Scan for the cell matching the given text and deliver its (x, y) coordinate at center. 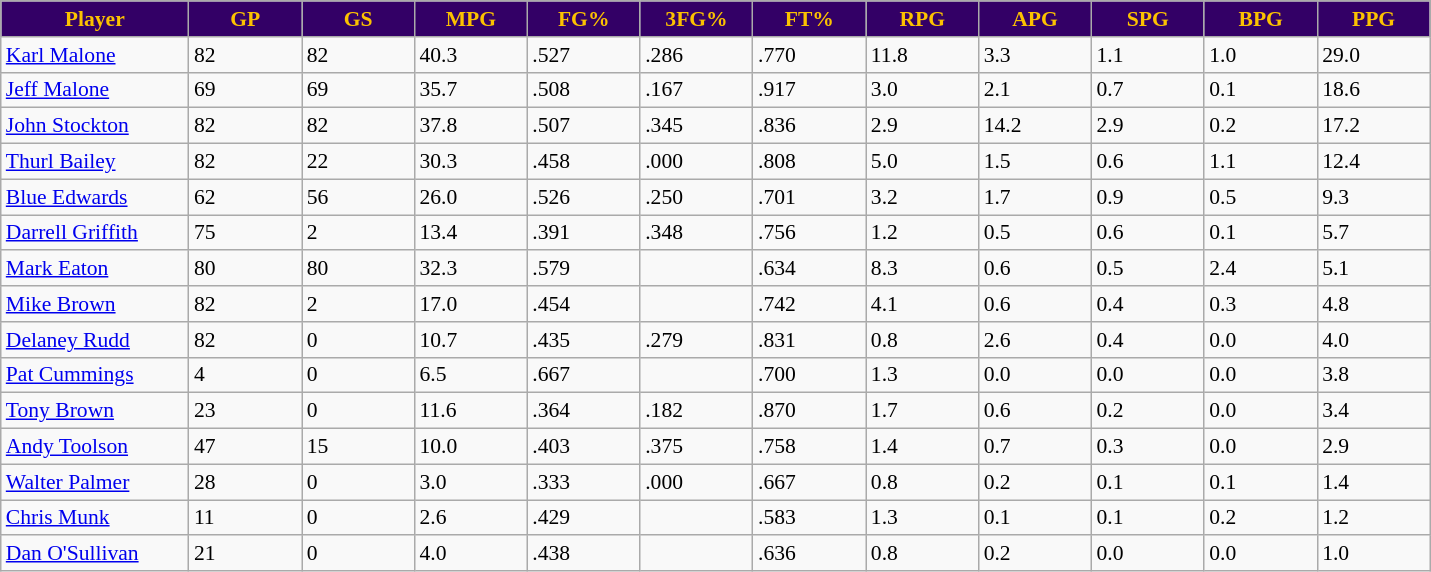
22 (358, 162)
.700 (810, 375)
.526 (584, 197)
3.3 (1036, 55)
.429 (584, 518)
SPG (1148, 19)
.756 (810, 233)
Pat Cummings (95, 375)
.279 (696, 340)
5.7 (1374, 233)
.579 (584, 269)
5.0 (922, 162)
.454 (584, 304)
Thurl Bailey (95, 162)
Darrell Griffith (95, 233)
35.7 (470, 90)
PPG (1374, 19)
.508 (584, 90)
.836 (810, 126)
.527 (584, 55)
11.6 (470, 411)
.870 (810, 411)
15 (358, 447)
.403 (584, 447)
17.0 (470, 304)
5.1 (1374, 269)
FG% (584, 19)
.636 (810, 554)
Dan O'Sullivan (95, 554)
.375 (696, 447)
9.3 (1374, 197)
.742 (810, 304)
Mike Brown (95, 304)
BPG (1260, 19)
56 (358, 197)
Mark Eaton (95, 269)
.250 (696, 197)
Blue Edwards (95, 197)
.286 (696, 55)
11.8 (922, 55)
FT% (810, 19)
.438 (584, 554)
GP (246, 19)
30.3 (470, 162)
29.0 (1374, 55)
26.0 (470, 197)
4.1 (922, 304)
3FG% (696, 19)
John Stockton (95, 126)
.770 (810, 55)
14.2 (1036, 126)
.167 (696, 90)
RPG (922, 19)
13.4 (470, 233)
3.8 (1374, 375)
Andy Toolson (95, 447)
Tony Brown (95, 411)
0.9 (1148, 197)
.364 (584, 411)
37.8 (470, 126)
MPG (470, 19)
4.8 (1374, 304)
17.2 (1374, 126)
18.6 (1374, 90)
.701 (810, 197)
40.3 (470, 55)
.333 (584, 482)
.831 (810, 340)
.507 (584, 126)
GS (358, 19)
Chris Munk (95, 518)
Karl Malone (95, 55)
3.4 (1374, 411)
47 (246, 447)
6.5 (470, 375)
.345 (696, 126)
Jeff Malone (95, 90)
32.3 (470, 269)
4 (246, 375)
.758 (810, 447)
.583 (810, 518)
21 (246, 554)
11 (246, 518)
1.5 (1036, 162)
APG (1036, 19)
Walter Palmer (95, 482)
3.2 (922, 197)
.348 (696, 233)
10.7 (470, 340)
28 (246, 482)
2.1 (1036, 90)
.917 (810, 90)
.808 (810, 162)
8.3 (922, 269)
2.4 (1260, 269)
.634 (810, 269)
62 (246, 197)
.458 (584, 162)
10.0 (470, 447)
Player (95, 19)
.182 (696, 411)
.435 (584, 340)
75 (246, 233)
.391 (584, 233)
Delaney Rudd (95, 340)
12.4 (1374, 162)
23 (246, 411)
